Provide the (x, y) coordinate of the cell's center where the given text is located.  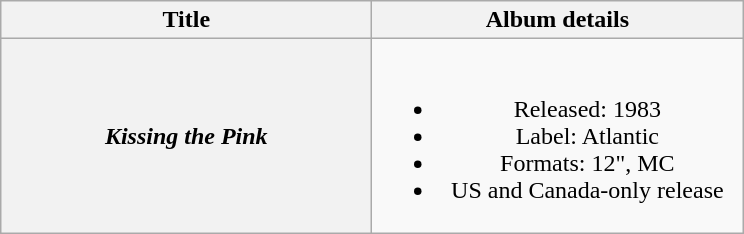
Released: 1983Label: AtlanticFormats: 12", MCUS and Canada-only release (558, 136)
Title (186, 20)
Kissing the Pink (186, 136)
Album details (558, 20)
